From the cell containing the given text, extract its center point as (x, y) coordinate. 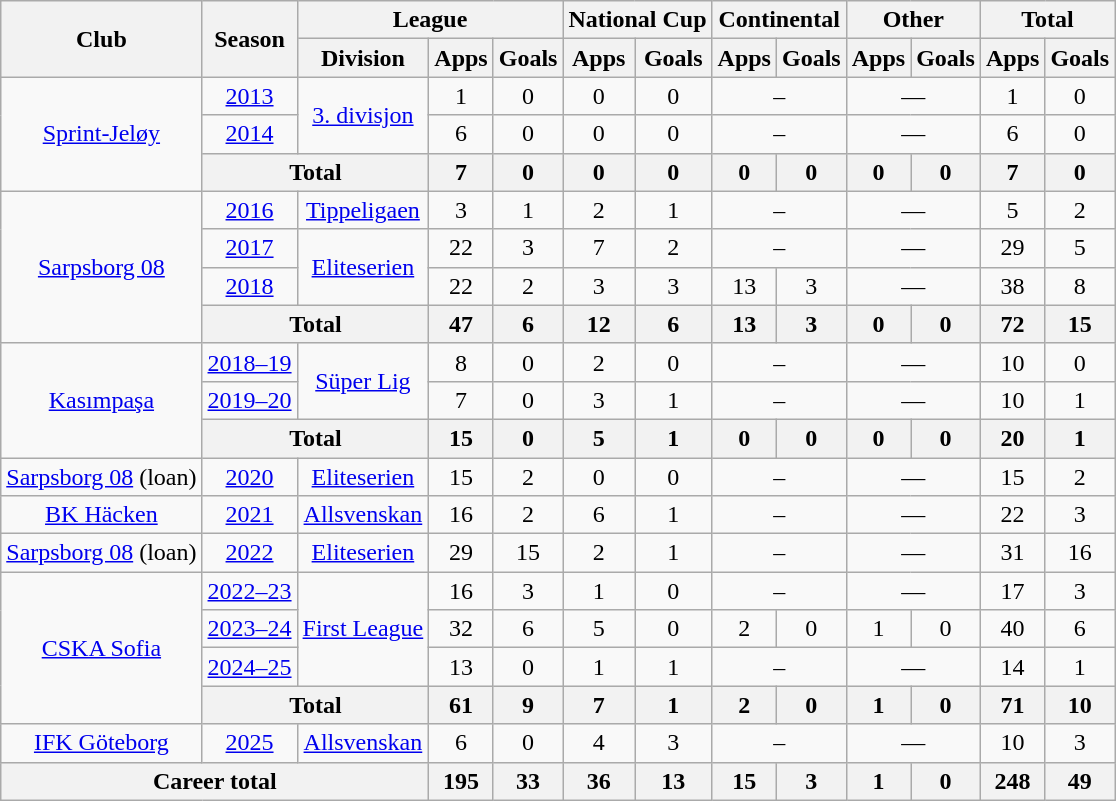
First League (363, 629)
38 (1012, 286)
31 (1012, 553)
2023–24 (250, 629)
61 (461, 705)
2022 (250, 553)
Division (363, 58)
33 (528, 781)
CSKA Sofia (102, 648)
71 (1012, 705)
2014 (250, 134)
National Cup (638, 20)
195 (461, 781)
Süper Lig (363, 381)
BK Häcken (102, 515)
Other (913, 20)
2025 (250, 743)
2016 (250, 210)
20 (1012, 438)
14 (1012, 667)
2021 (250, 515)
Club (102, 39)
49 (1080, 781)
Tippeligaen (363, 210)
9 (528, 705)
248 (1012, 781)
47 (461, 324)
Kasımpaşa (102, 400)
2017 (250, 248)
2024–25 (250, 667)
2018 (250, 286)
2018–19 (250, 362)
3. divisjon (363, 115)
17 (1012, 591)
2020 (250, 477)
Continental (779, 20)
32 (461, 629)
Season (250, 39)
Sarpsborg 08 (102, 267)
12 (599, 324)
2019–20 (250, 400)
IFK Göteborg (102, 743)
2022–23 (250, 591)
2013 (250, 96)
40 (1012, 629)
Sprint-Jeløy (102, 134)
36 (599, 781)
Career total (215, 781)
4 (599, 743)
72 (1012, 324)
League (430, 20)
